Return the (x, y) coordinate for the center point of the cell that contains the specified text.  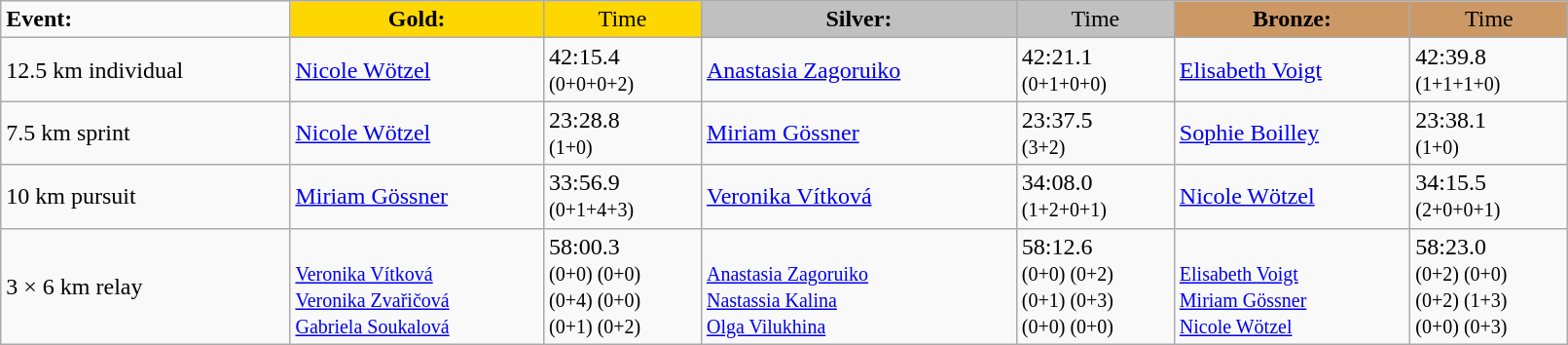
3 × 6 km relay (146, 287)
Elisabeth VoigtMiriam GössnerNicole Wötzel (1292, 287)
23:28.8(1+0) (623, 133)
Silver: (858, 19)
33:56.9(0+1+4+3) (623, 197)
Anastasia ZagoruikoNastassia KalinaOlga Vilukhina (858, 287)
34:08.0(1+2+0+1) (1095, 197)
12.5 km individual (146, 70)
Veronika VítkováVeronika ZvařičováGabriela Soukalová (417, 287)
42:15.4(0+0+0+2) (623, 70)
34:15.5(2+0+0+1) (1489, 197)
10 km pursuit (146, 197)
Gold: (417, 19)
Event: (146, 19)
23:38.1(1+0) (1489, 133)
58:23.0(0+2) (0+0)(0+2) (1+3)(0+0) (0+3) (1489, 287)
Elisabeth Voigt (1292, 70)
58:12.6(0+0) (0+2)(0+1) (0+3)(0+0) (0+0) (1095, 287)
42:39.8(1+1+1+0) (1489, 70)
42:21.1(0+1+0+0) (1095, 70)
Sophie Boilley (1292, 133)
23:37.5(3+2) (1095, 133)
58:00.3(0+0) (0+0)(0+4) (0+0)(0+1) (0+2) (623, 287)
Anastasia Zagoruiko (858, 70)
Bronze: (1292, 19)
Veronika Vítková (858, 197)
7.5 km sprint (146, 133)
